Return (x, y) of the center of cell containing provided text 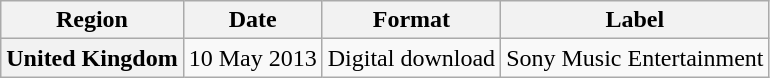
Label (635, 20)
Date (252, 20)
Digital download (411, 58)
Region (92, 20)
United Kingdom (92, 58)
Format (411, 20)
10 May 2013 (252, 58)
Sony Music Entertainment (635, 58)
